Locate the cell with the specified text and output its (X, Y) center coordinate. 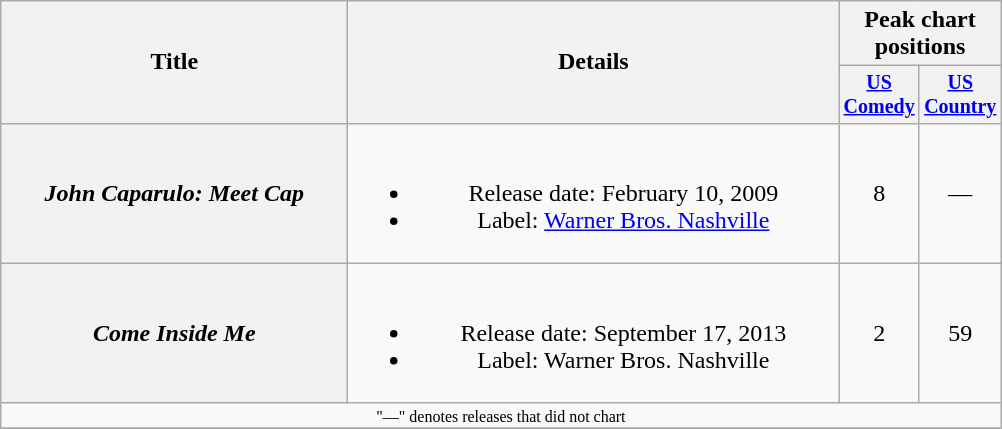
US Country (960, 94)
Release date: February 10, 2009Label: Warner Bros. Nashville (594, 193)
John Caparulo: Meet Cap (174, 193)
— (960, 193)
Peak chartpositions (920, 34)
US Comedy (880, 94)
Details (594, 62)
59 (960, 333)
8 (880, 193)
2 (880, 333)
Come Inside Me (174, 333)
Release date: September 17, 2013Label: Warner Bros. Nashville (594, 333)
"—" denotes releases that did not chart (501, 415)
Title (174, 62)
